Output the (X, Y) coordinate of the center of the cell containing the given text.  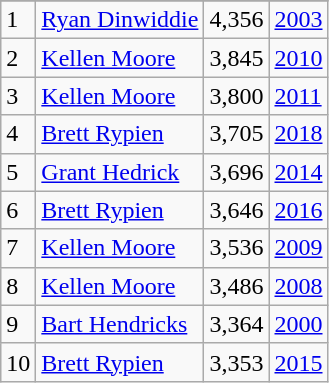
1 (18, 20)
4,356 (236, 20)
5 (18, 172)
2011 (298, 96)
2010 (298, 58)
3,646 (236, 210)
4 (18, 134)
3,845 (236, 58)
3,800 (236, 96)
Grant Hedrick (120, 172)
Bart Hendricks (120, 324)
8 (18, 286)
3,353 (236, 362)
3,536 (236, 248)
Ryan Dinwiddie (120, 20)
2018 (298, 134)
2008 (298, 286)
9 (18, 324)
2016 (298, 210)
3,705 (236, 134)
7 (18, 248)
3,696 (236, 172)
3,486 (236, 286)
2 (18, 58)
2015 (298, 362)
3 (18, 96)
6 (18, 210)
2009 (298, 248)
3,364 (236, 324)
10 (18, 362)
2003 (298, 20)
2000 (298, 324)
2014 (298, 172)
